Locate the cell with the specified text and output its [X, Y] center coordinate. 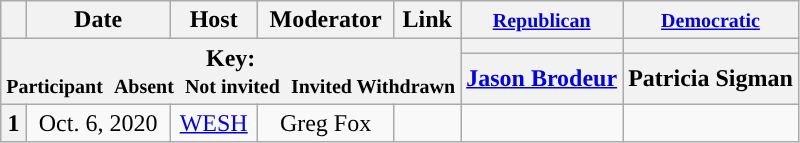
Moderator [325, 20]
WESH [214, 123]
1 [14, 123]
Greg Fox [325, 123]
Host [214, 20]
Democratic [711, 20]
Link [428, 20]
Oct. 6, 2020 [98, 123]
Jason Brodeur [542, 78]
Patricia Sigman [711, 78]
Date [98, 20]
Republican [542, 20]
Key: Participant Absent Not invited Invited Withdrawn [231, 72]
